Scan for the cell matching the given text and deliver its (x, y) coordinate at center. 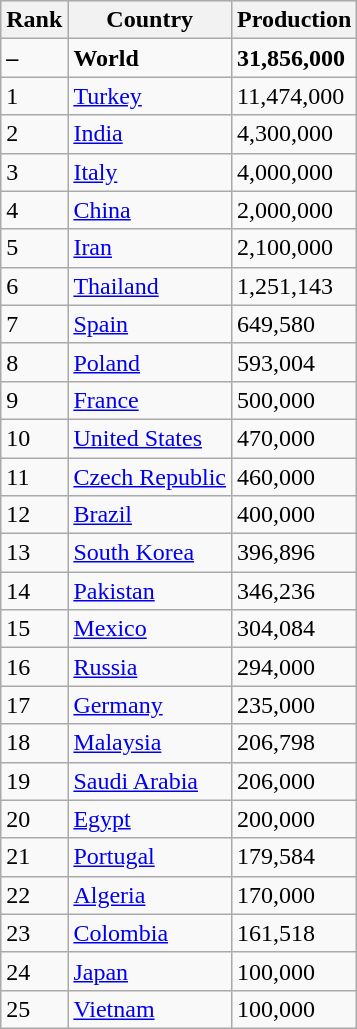
World (150, 58)
23 (34, 933)
400,000 (294, 515)
9 (34, 400)
16 (34, 667)
Thailand (150, 286)
25 (34, 1009)
13 (34, 553)
4,300,000 (294, 134)
170,000 (294, 895)
Vietnam (150, 1009)
Malaysia (150, 743)
11 (34, 477)
Saudi Arabia (150, 781)
2 (34, 134)
1,251,143 (294, 286)
Colombia (150, 933)
161,518 (294, 933)
206,000 (294, 781)
Brazil (150, 515)
10 (34, 438)
Rank (34, 20)
21 (34, 857)
500,000 (294, 400)
– (34, 58)
235,000 (294, 705)
India (150, 134)
Portugal (150, 857)
Germany (150, 705)
294,000 (294, 667)
304,084 (294, 629)
8 (34, 362)
14 (34, 591)
France (150, 400)
4 (34, 210)
Poland (150, 362)
31,856,000 (294, 58)
206,798 (294, 743)
4,000,000 (294, 172)
Egypt (150, 819)
12 (34, 515)
United States (150, 438)
Italy (150, 172)
Mexico (150, 629)
South Korea (150, 553)
15 (34, 629)
19 (34, 781)
China (150, 210)
18 (34, 743)
7 (34, 324)
2,000,000 (294, 210)
Russia (150, 667)
470,000 (294, 438)
Pakistan (150, 591)
22 (34, 895)
1 (34, 96)
346,236 (294, 591)
Iran (150, 248)
24 (34, 971)
3 (34, 172)
593,004 (294, 362)
Turkey (150, 96)
2,100,000 (294, 248)
Czech Republic (150, 477)
20 (34, 819)
460,000 (294, 477)
Spain (150, 324)
Algeria (150, 895)
396,896 (294, 553)
179,584 (294, 857)
17 (34, 705)
Country (150, 20)
11,474,000 (294, 96)
200,000 (294, 819)
6 (34, 286)
Production (294, 20)
Japan (150, 971)
649,580 (294, 324)
5 (34, 248)
